Output the (X, Y) coordinate of the center of the cell containing the given text.  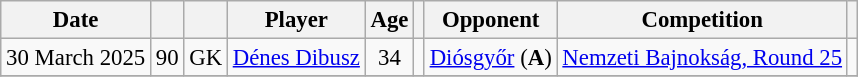
GK (206, 58)
30 March 2025 (76, 58)
Opponent (490, 20)
Date (76, 20)
90 (168, 58)
Player (296, 20)
Dénes Dibusz (296, 58)
34 (390, 58)
Diósgyőr (A) (490, 58)
Age (390, 20)
Nemzeti Bajnokság, Round 25 (702, 58)
Competition (702, 20)
